Search for the cell housing the specified text and yield its [x, y] center coordinate. 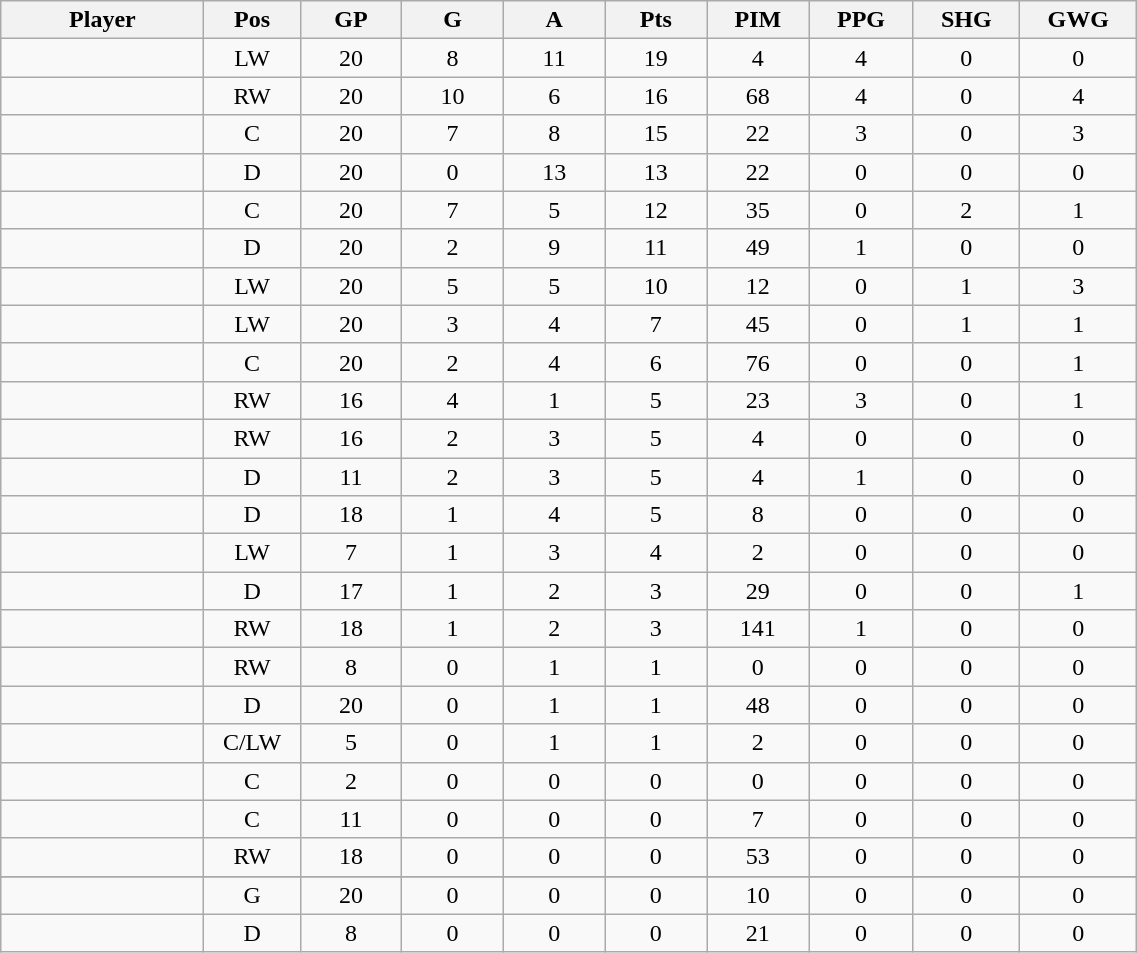
GP [351, 20]
SHG [966, 20]
17 [351, 591]
19 [656, 58]
68 [758, 96]
21 [758, 933]
PIM [758, 20]
45 [758, 324]
Pts [656, 20]
53 [758, 857]
48 [758, 705]
15 [656, 134]
23 [758, 400]
76 [758, 362]
141 [758, 629]
A [554, 20]
Player [102, 20]
49 [758, 248]
29 [758, 591]
PPG [861, 20]
35 [758, 210]
GWG [1078, 20]
C/LW [252, 743]
9 [554, 248]
Pos [252, 20]
